Extract the (x, y) coordinate from the center of the cell holding the provided text.  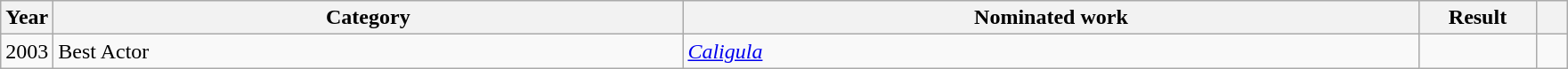
Category (369, 18)
Caligula (1051, 51)
Best Actor (369, 51)
Nominated work (1051, 18)
2003 (27, 51)
Year (27, 18)
Result (1478, 18)
